For the text-containing cell, return its midpoint in (x, y) coordinate format. 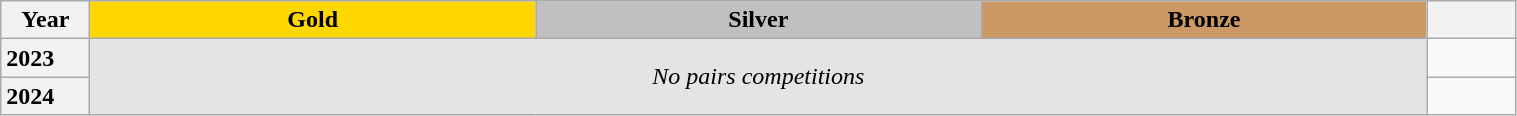
Gold (313, 20)
Silver (759, 20)
Year (46, 20)
No pairs competitions (758, 77)
Bronze (1204, 20)
2023 (46, 58)
2024 (46, 96)
